From the cell containing the given text, extract its center point as [X, Y] coordinate. 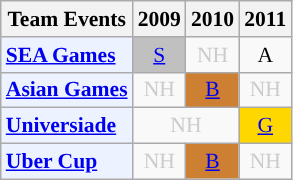
2010 [212, 19]
Asian Games [67, 90]
2009 [160, 19]
2011 [265, 19]
SEA Games [67, 55]
G [265, 126]
Universiade [67, 126]
Team Events [67, 19]
S [160, 55]
A [265, 55]
Uber Cup [67, 162]
